Determine the (X, Y) coordinate at the center of the cell enclosing the given text.  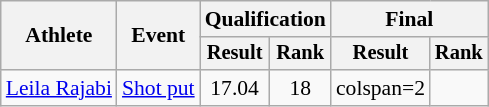
Leila Rajabi (59, 88)
Qualification (266, 19)
colspan=2 (380, 88)
Final (410, 19)
Athlete (59, 36)
Shot put (158, 88)
Event (158, 36)
18 (300, 88)
17.04 (235, 88)
